Locate the cell with the specified text and output its (x, y) center coordinate. 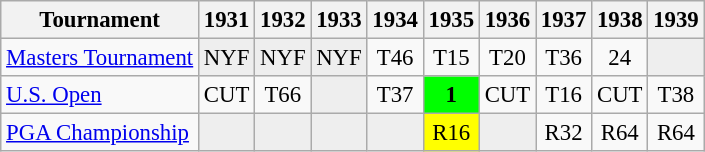
1938 (620, 20)
Tournament (100, 20)
1939 (676, 20)
R32 (564, 133)
T36 (564, 58)
T38 (676, 95)
1937 (564, 20)
T15 (451, 58)
1934 (395, 20)
T37 (395, 95)
T66 (283, 95)
PGA Championship (100, 133)
24 (620, 58)
1933 (339, 20)
T46 (395, 58)
Masters Tournament (100, 58)
U.S. Open (100, 95)
1931 (227, 20)
T20 (507, 58)
1936 (507, 20)
1935 (451, 20)
T16 (564, 95)
1 (451, 95)
1932 (283, 20)
R16 (451, 133)
